Return the (x, y) coordinate for the center point of the cell that contains the specified text.  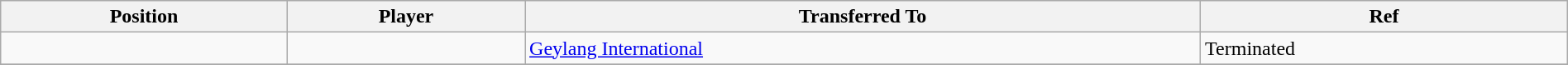
Ref (1384, 17)
Terminated (1384, 48)
Geylang International (863, 48)
Transferred To (863, 17)
Player (405, 17)
Position (144, 17)
